Provide the [X, Y] coordinate of the cell's center where the given text is located.  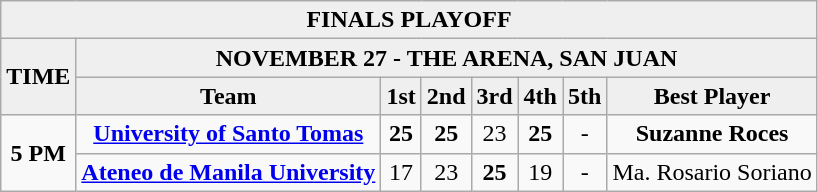
TIME [38, 77]
Ma. Rosario Soriano [712, 172]
NOVEMBER 27 - THE ARENA, SAN JUAN [446, 58]
Best Player [712, 96]
Suzanne Roces [712, 134]
1st [401, 96]
2nd [446, 96]
Team [228, 96]
University of Santo Tomas [228, 134]
Ateneo de Manila University [228, 172]
17 [401, 172]
FINALS PLAYOFF [410, 20]
5 PM [38, 153]
5th [584, 96]
4th [540, 96]
3rd [494, 96]
19 [540, 172]
